Capture the cell that displays the provided text and extract its [x, y] central coordinate. 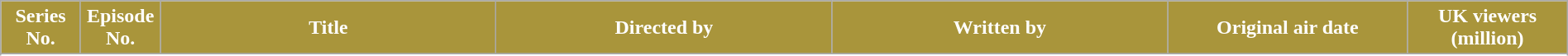
Directed by [664, 28]
UK viewers(million) [1487, 28]
Written by [1000, 28]
Title [328, 28]
SeriesNo. [41, 28]
Original air date [1288, 28]
EpisodeNo. [121, 28]
